Return the [x, y] coordinate for the center point of the cell that contains the specified text.  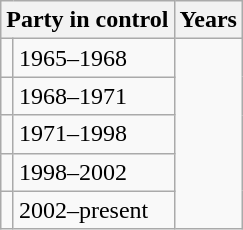
1965–1968 [94, 58]
1998–2002 [94, 172]
2002–present [94, 210]
1968–1971 [94, 96]
1971–1998 [94, 134]
Party in control [88, 20]
Years [208, 20]
